Detect which cell encompasses the target text, then output its [x, y] center coordinate. 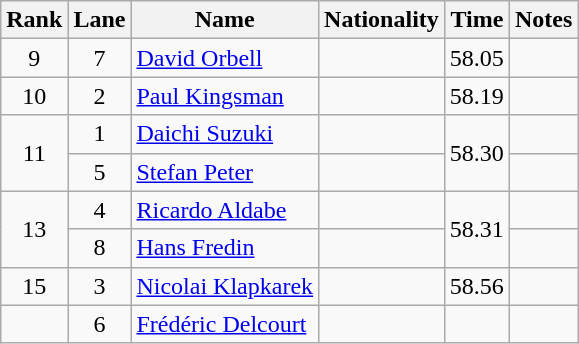
4 [100, 210]
Name [225, 20]
Hans Fredin [225, 248]
58.56 [476, 286]
Time [476, 20]
58.05 [476, 58]
Nationality [382, 20]
3 [100, 286]
58.19 [476, 96]
1 [100, 134]
Notes [543, 20]
Nicolai Klapkarek [225, 286]
Paul Kingsman [225, 96]
15 [34, 286]
David Orbell [225, 58]
Stefan Peter [225, 172]
10 [34, 96]
13 [34, 229]
5 [100, 172]
9 [34, 58]
2 [100, 96]
7 [100, 58]
58.30 [476, 153]
Ricardo Aldabe [225, 210]
Rank [34, 20]
6 [100, 324]
58.31 [476, 229]
Frédéric Delcourt [225, 324]
Daichi Suzuki [225, 134]
8 [100, 248]
11 [34, 153]
Lane [100, 20]
